Scan for the cell matching the given text and deliver its [X, Y] coordinate at center. 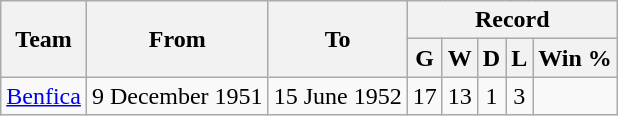
W [460, 58]
17 [424, 96]
Win % [576, 58]
15 June 1952 [338, 96]
To [338, 39]
D [491, 58]
Record [512, 20]
From [177, 39]
Team [44, 39]
L [520, 58]
13 [460, 96]
1 [491, 96]
Benfica [44, 96]
3 [520, 96]
G [424, 58]
9 December 1951 [177, 96]
